Search for the cell housing the specified text and yield its (x, y) center coordinate. 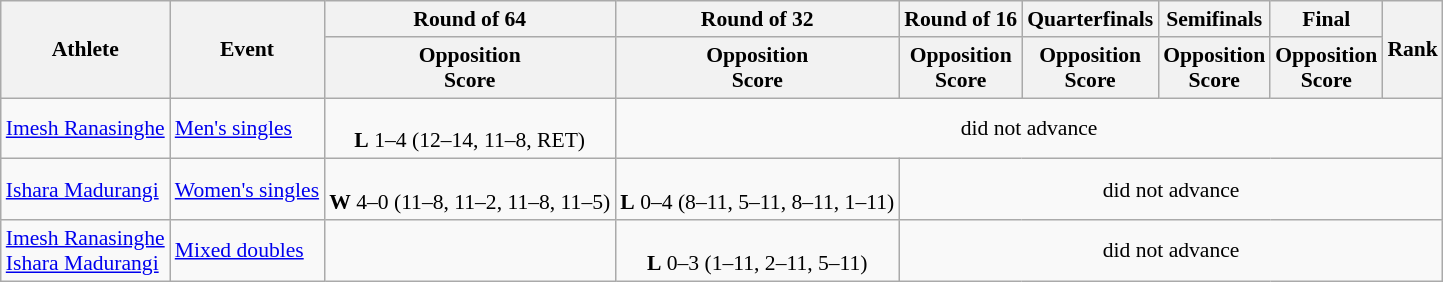
Ishara Madurangi (86, 190)
Imesh RanasingheIshara Madurangi (86, 250)
Round of 64 (470, 19)
Mixed doubles (247, 250)
L 1–4 (12–14, 11–8, RET) (470, 128)
Athlete (86, 50)
Rank (1412, 50)
Men's singles (247, 128)
Semifinals (1214, 19)
W 4–0 (11–8, 11–2, 11–8, 11–5) (470, 190)
Women's singles (247, 190)
Event (247, 50)
Final (1326, 19)
Round of 16 (960, 19)
Imesh Ranasinghe (86, 128)
Round of 32 (757, 19)
L 0–4 (8–11, 5–11, 8–11, 1–11) (757, 190)
Quarterfinals (1090, 19)
L 0–3 (1–11, 2–11, 5–11) (757, 250)
